Return the (x, y) coordinate for the center point of the cell that contains the specified text.  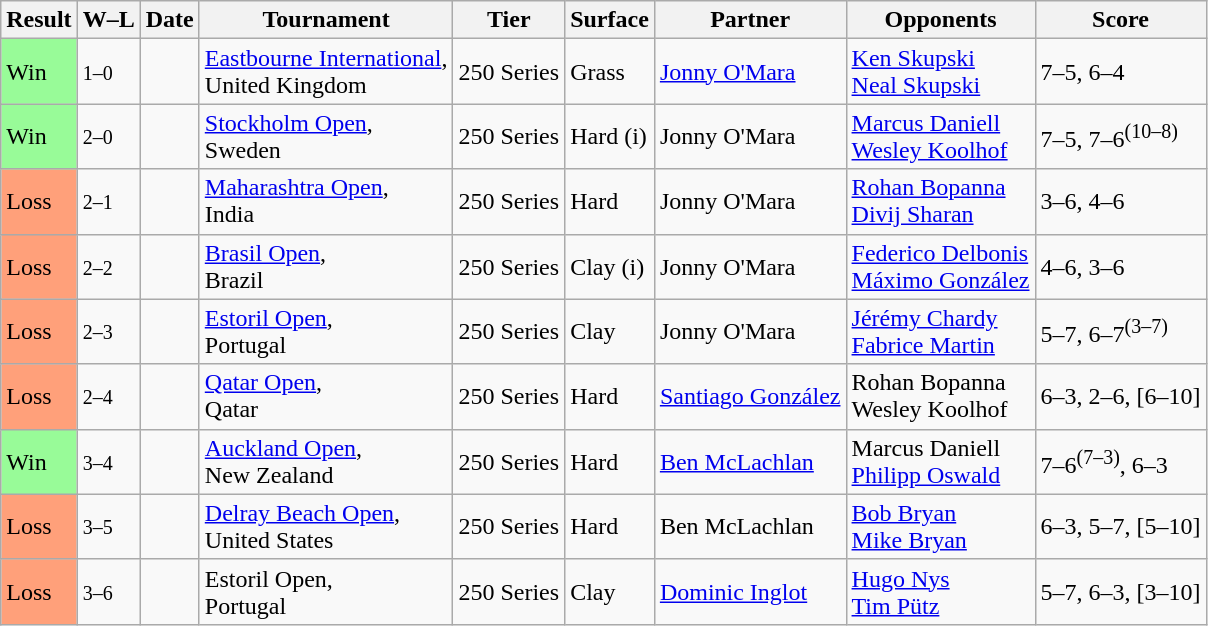
7–5, 6–4 (1120, 72)
Hard (i) (610, 136)
2–3 (108, 332)
5–7, 6–7(3–7) (1120, 332)
Partner (750, 20)
Tournament (326, 20)
Auckland Open, New Zealand (326, 462)
7–6(7–3), 6–3 (1120, 462)
W–L (108, 20)
Result (39, 20)
3–6, 4–6 (1120, 202)
Surface (610, 20)
Clay (i) (610, 266)
Maharashtra Open, India (326, 202)
Jérémy Chardy Fabrice Martin (940, 332)
2–1 (108, 202)
6–3, 2–6, [6–10] (1120, 396)
4–6, 3–6 (1120, 266)
Ken Skupski Neal Skupski (940, 72)
Bob Bryan Mike Bryan (940, 526)
Dominic Inglot (750, 592)
6–3, 5–7, [5–10] (1120, 526)
Santiago González (750, 396)
Score (1120, 20)
3–4 (108, 462)
Stockholm Open, Sweden (326, 136)
1–0 (108, 72)
Grass (610, 72)
Brasil Open, Brazil (326, 266)
Date (170, 20)
Marcus Daniell Wesley Koolhof (940, 136)
2–2 (108, 266)
2–0 (108, 136)
Hugo Nys Tim Pütz (940, 592)
Delray Beach Open, United States (326, 526)
Opponents (940, 20)
3–6 (108, 592)
Federico Delbonis Máximo González (940, 266)
3–5 (108, 526)
Qatar Open, Qatar (326, 396)
2–4 (108, 396)
Eastbourne International, United Kingdom (326, 72)
Marcus Daniell Philipp Oswald (940, 462)
5–7, 6–3, [3–10] (1120, 592)
Rohan Bopanna Wesley Koolhof (940, 396)
7–5, 7–6(10–8) (1120, 136)
Rohan Bopanna Divij Sharan (940, 202)
Tier (509, 20)
